Capture the cell that displays the provided text and extract its [x, y] central coordinate. 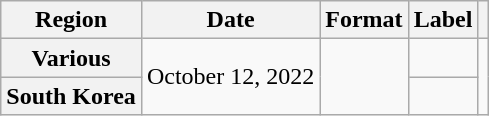
Label [443, 20]
South Korea [72, 96]
Region [72, 20]
Various [72, 58]
October 12, 2022 [230, 77]
Format [364, 20]
Date [230, 20]
